Return (x, y) of the center of cell containing provided text 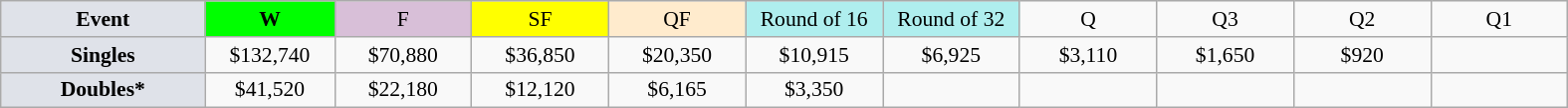
$36,850 (541, 55)
$6,165 (677, 90)
W (270, 19)
$3,110 (1088, 55)
Doubles* (104, 90)
QF (677, 19)
$6,925 (951, 55)
$22,180 (403, 90)
Q3 (1226, 19)
$12,120 (541, 90)
$3,350 (814, 90)
$20,350 (677, 55)
Round of 32 (951, 19)
Q1 (1499, 19)
Q2 (1362, 19)
F (403, 19)
$132,740 (270, 55)
$10,915 (814, 55)
$1,650 (1226, 55)
Q (1088, 19)
$920 (1362, 55)
Singles (104, 55)
Event (104, 19)
$70,880 (403, 55)
$41,520 (270, 90)
Round of 16 (814, 19)
SF (541, 19)
